Search for the cell housing the specified text and yield its [x, y] center coordinate. 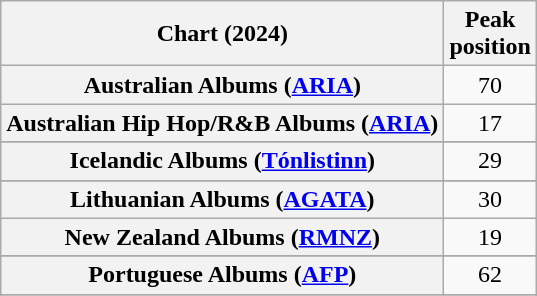
Chart (2024) [222, 34]
19 [490, 237]
29 [490, 161]
Icelandic Albums (Tónlistinn) [222, 161]
Portuguese Albums (AFP) [222, 275]
Australian Hip Hop/R&B Albums (ARIA) [222, 123]
Lithuanian Albums (AGATA) [222, 199]
Peakposition [490, 34]
62 [490, 275]
17 [490, 123]
30 [490, 199]
70 [490, 85]
Australian Albums (ARIA) [222, 85]
New Zealand Albums (RMNZ) [222, 237]
